For the text-containing cell, return its midpoint in (X, Y) coordinate format. 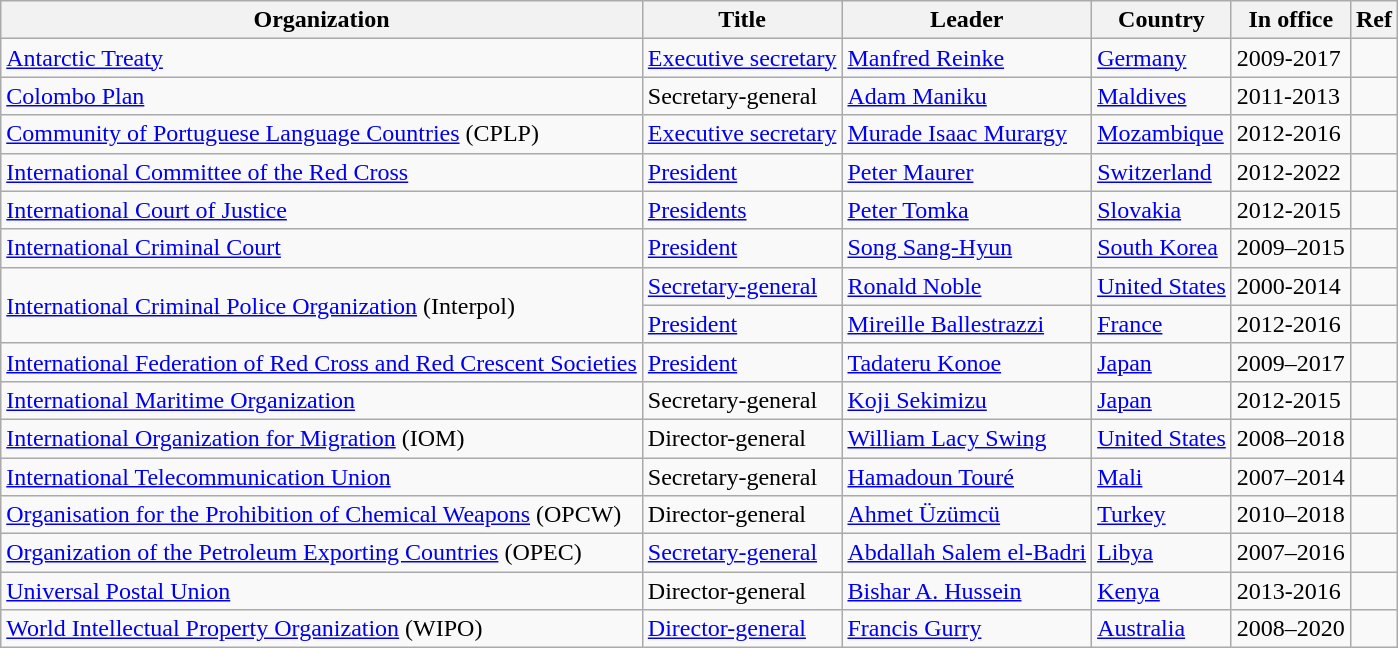
2008–2020 (1290, 629)
Turkey (1162, 515)
Kenya (1162, 591)
Organization (322, 20)
Universal Postal Union (322, 591)
Song Sang-Hyun (967, 248)
Adam Maniku (967, 96)
2013-2016 (1290, 591)
Community of Portuguese Language Countries (CPLP) (322, 134)
International Organization for Migration (IOM) (322, 438)
International Telecommunication Union (322, 477)
France (1162, 324)
Bishar A. Hussein (967, 591)
International Federation of Red Cross and Red Crescent Societies (322, 362)
Koji Sekimizu (967, 400)
In office (1290, 20)
Francis Gurry (967, 629)
Country (1162, 20)
International Court of Justice (322, 210)
2007–2016 (1290, 553)
Antarctic Treaty (322, 58)
Presidents (742, 210)
2008–2018 (1290, 438)
Title (742, 20)
Germany (1162, 58)
Ronald Noble (967, 286)
2009-2017 (1290, 58)
Mali (1162, 477)
Australia (1162, 629)
Ahmet Üzümcü (967, 515)
Slovakia (1162, 210)
Colombo Plan (322, 96)
Organization of the Petroleum Exporting Countries (OPEC) (322, 553)
Mireille Ballestrazzi (967, 324)
International Committee of the Red Cross (322, 172)
Hamadoun Touré (967, 477)
Abdallah Salem el-Badri (967, 553)
Manfred Reinke (967, 58)
Leader (967, 20)
William Lacy Swing (967, 438)
International Criminal Police Organization (Interpol) (322, 305)
2012-2022 (1290, 172)
South Korea (1162, 248)
Peter Maurer (967, 172)
2009–2015 (1290, 248)
Murade Isaac Murargy (967, 134)
International Criminal Court (322, 248)
Tadateru Konoe (967, 362)
Libya (1162, 553)
Switzerland (1162, 172)
Ref (1374, 20)
Mozambique (1162, 134)
World Intellectual Property Organization (WIPO) (322, 629)
Peter Tomka (967, 210)
2010–2018 (1290, 515)
2011-2013 (1290, 96)
2000-2014 (1290, 286)
Maldives (1162, 96)
International Maritime Organization (322, 400)
2009–2017 (1290, 362)
Organisation for the Prohibition of Chemical Weapons (OPCW) (322, 515)
2007–2014 (1290, 477)
